Search for the cell housing the specified text and yield its [X, Y] center coordinate. 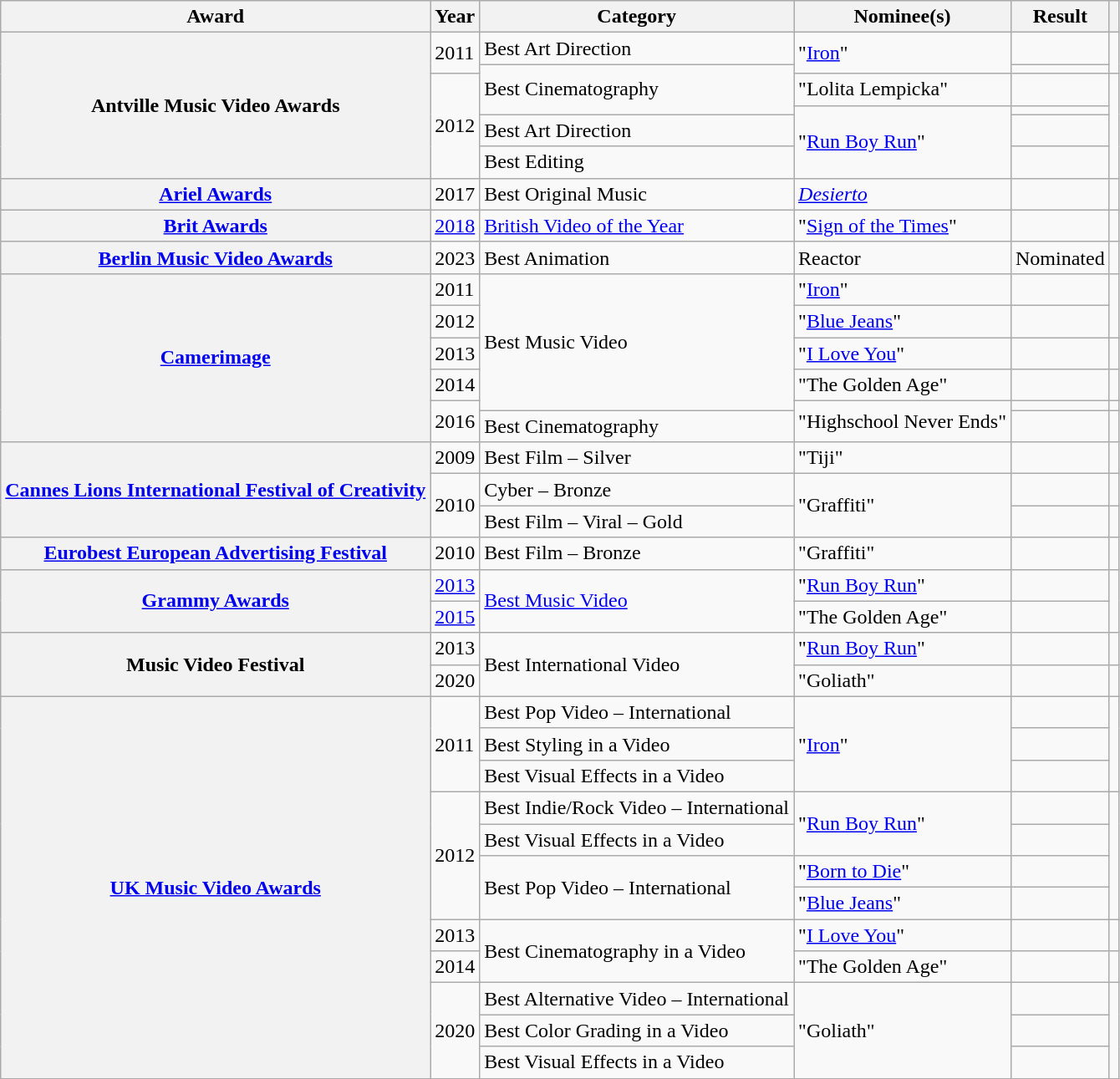
"Sign of the Times" [903, 226]
Result [1060, 17]
Camerimage [216, 358]
2017 [455, 194]
UK Music Video Awards [216, 888]
"Lolita Lempicka" [903, 89]
Eurobest European Advertising Festival [216, 553]
Desierto [903, 194]
Cannes Lions International Festival of Creativity [216, 490]
Best Film – Silver [637, 458]
Ariel Awards [216, 194]
Best Color Grading in a Video [637, 1031]
Category [637, 17]
Berlin Music Video Awards [216, 257]
2015 [455, 617]
Music Video Festival [216, 664]
Cyber – Bronze [637, 490]
2016 [455, 421]
2018 [455, 226]
Grammy Awards [216, 601]
Best Original Music [637, 194]
Award [216, 17]
Best Animation [637, 257]
Best Cinematography in a Video [637, 951]
Best Editing [637, 162]
2023 [455, 257]
Reactor [903, 257]
"Highschool Never Ends" [903, 421]
Best Film – Viral – Gold [637, 522]
Year [455, 17]
Nominated [1060, 257]
"Born to Die" [903, 872]
Antville Music Video Awards [216, 105]
British Video of the Year [637, 226]
Best Alternative Video – International [637, 999]
2009 [455, 458]
Best Styling in a Video [637, 744]
Brit Awards [216, 226]
Best Film – Bronze [637, 553]
"Tiji" [903, 458]
Nominee(s) [903, 17]
Best Indie/Rock Video – International [637, 807]
Best International Video [637, 664]
